Return the (x, y) coordinate for the center point of the cell that contains the specified text.  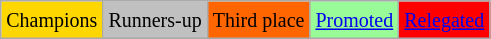
Champions (52, 20)
Third place (258, 20)
Runners-up (155, 20)
Relegated (444, 20)
Promoted (354, 20)
